Find where the given text appears and provide that cell's center as [X, Y] coordinate. 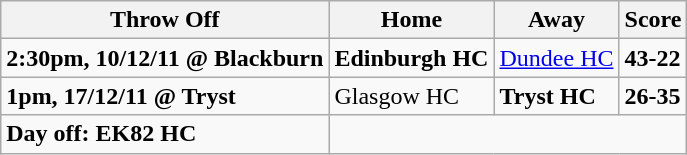
Home [412, 20]
Day off: EK82 HC [165, 134]
2:30pm, 10/12/11 @ Blackburn [165, 58]
Throw Off [165, 20]
43-22 [653, 58]
1pm, 17/12/11 @ Tryst [165, 96]
Score [653, 20]
Glasgow HC [412, 96]
26-35 [653, 96]
Tryst HC [556, 96]
Edinburgh HC [412, 58]
Dundee HC [556, 58]
Away [556, 20]
